Search for the cell housing the specified text and yield its (x, y) center coordinate. 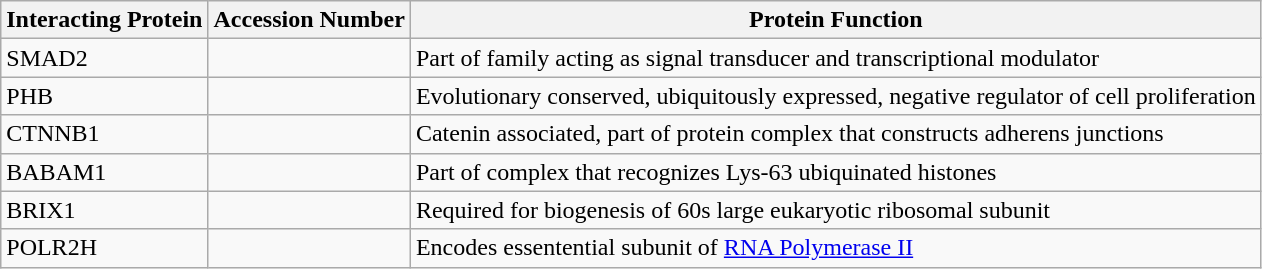
Interacting Protein (104, 20)
POLR2H (104, 248)
BRIX1 (104, 210)
CTNNB1 (104, 134)
Part of family acting as signal transducer and transcriptional modulator (836, 58)
Evolutionary conserved, ubiquitously expressed, negative regulator of cell proliferation (836, 96)
PHB (104, 96)
Protein Function (836, 20)
Catenin associated, part of protein complex that constructs adherens junctions (836, 134)
Encodes essentential subunit of RNA Polymerase II (836, 248)
Required for biogenesis of 60s large eukaryotic ribosomal subunit (836, 210)
BABAM1 (104, 172)
Accession Number (309, 20)
SMAD2 (104, 58)
Part of complex that recognizes Lys-63 ubiquinated histones (836, 172)
